Output the (X, Y) coordinate of the center of the cell containing the given text.  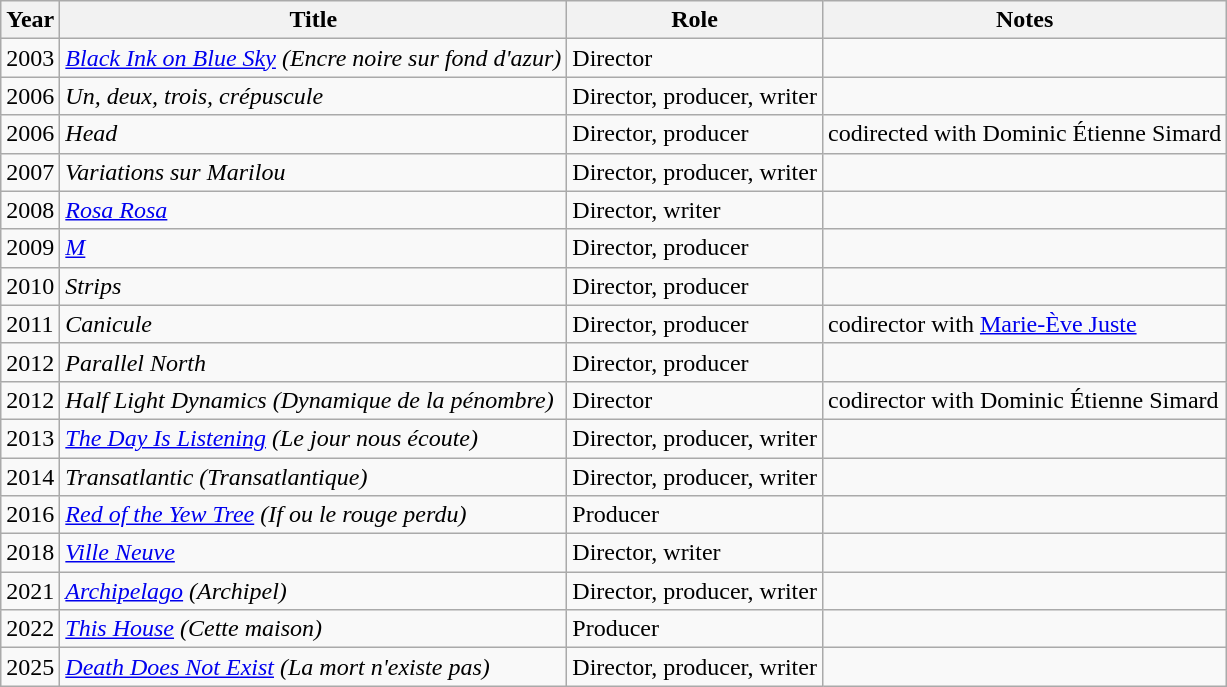
Un, deux, trois, crépuscule (314, 96)
2009 (30, 248)
2003 (30, 58)
Ville Neuve (314, 553)
2010 (30, 286)
Half Light Dynamics (Dynamique de la pénombre) (314, 400)
2016 (30, 515)
2013 (30, 438)
The Day Is Listening (Le jour nous écoute) (314, 438)
M (314, 248)
Red of the Yew Tree (If ou le rouge perdu) (314, 515)
codirector with Marie-Ève Juste (1024, 324)
Rosa Rosa (314, 210)
Archipelago (Archipel) (314, 591)
2018 (30, 553)
Notes (1024, 20)
2008 (30, 210)
Transatlantic (Transatlantique) (314, 477)
2021 (30, 591)
Year (30, 20)
Strips (314, 286)
Parallel North (314, 362)
2022 (30, 629)
codirected with Dominic Étienne Simard (1024, 134)
2007 (30, 172)
Title (314, 20)
Black Ink on Blue Sky (Encre noire sur fond d'azur) (314, 58)
2014 (30, 477)
2025 (30, 667)
Canicule (314, 324)
2011 (30, 324)
Variations sur Marilou (314, 172)
Death Does Not Exist (La mort n'existe pas) (314, 667)
Role (695, 20)
Head (314, 134)
This House (Cette maison) (314, 629)
codirector with Dominic Étienne Simard (1024, 400)
